Scan for the cell matching the given text and deliver its [X, Y] coordinate at center. 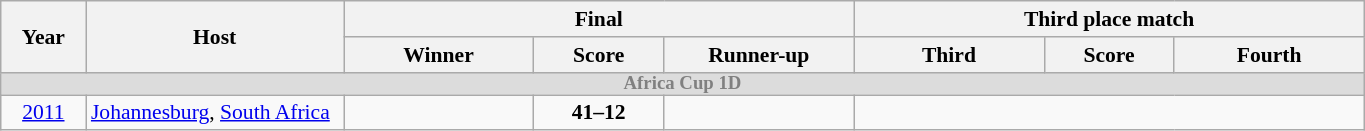
Third place match [1109, 19]
Year [44, 36]
Fourth [1269, 55]
Winner [439, 55]
2011 [44, 113]
Runner-up [759, 55]
Final [599, 19]
Host [215, 36]
Africa Cup 1D [683, 83]
41–12 [599, 113]
Johannesburg, South Africa [215, 113]
Third [949, 55]
